Locate the cell with the specified text and output its (x, y) center coordinate. 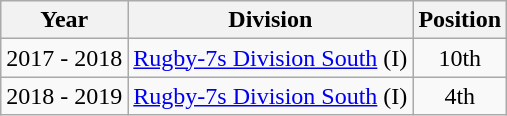
4th (460, 96)
2018 - 2019 (64, 96)
Year (64, 20)
Division (270, 20)
Position (460, 20)
2017 - 2018 (64, 58)
10th (460, 58)
